Extract the (X, Y) coordinate from the center of the cell holding the provided text.  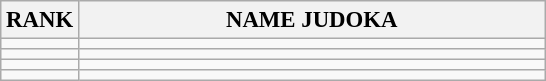
RANK (40, 20)
NAME JUDOKA (312, 20)
